Return the (x, y) coordinate for the center point of the cell that contains the specified text.  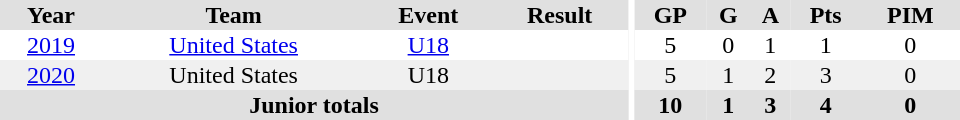
2 (770, 75)
Junior totals (314, 105)
Result (560, 15)
Team (234, 15)
2019 (51, 45)
G (728, 15)
2020 (51, 75)
GP (670, 15)
PIM (910, 15)
A (770, 15)
4 (826, 105)
Pts (826, 15)
10 (670, 105)
Event (428, 15)
Year (51, 15)
